Capture the cell that displays the provided text and extract its [X, Y] central coordinate. 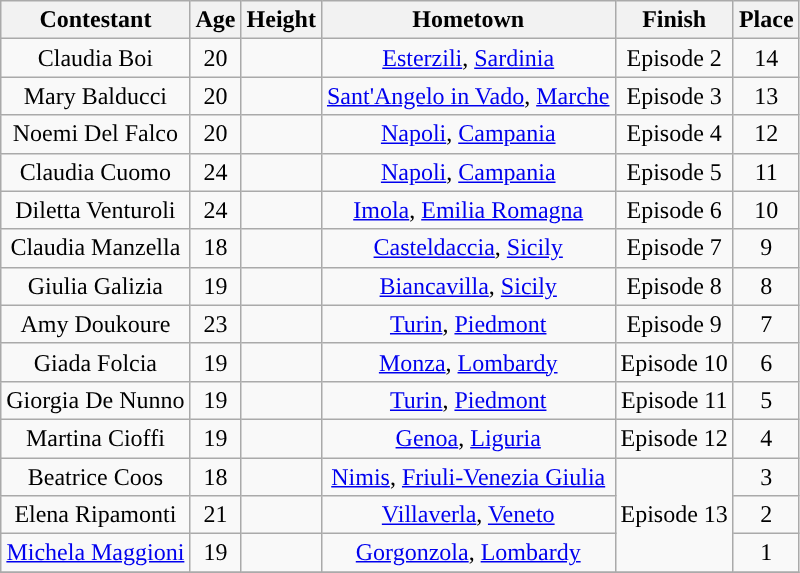
9 [766, 248]
23 [216, 324]
1 [766, 553]
Episode 9 [674, 324]
Villaverla, Veneto [468, 515]
14 [766, 58]
3 [766, 477]
Episode 5 [674, 172]
Episode 4 [674, 134]
Giorgia De Nunno [96, 400]
Martina Cioffi [96, 438]
Hometown [468, 20]
Episode 7 [674, 248]
Claudia Manzella [96, 248]
13 [766, 96]
Nimis, Friuli-Venezia Giulia [468, 477]
Giulia Galizia [96, 286]
6 [766, 362]
Beatrice Coos [96, 477]
Height [281, 20]
Mary Balducci [96, 96]
Episode 10 [674, 362]
Esterzili, Sardinia [468, 58]
Finish [674, 20]
Monza, Lombardy [468, 362]
Michela Maggioni [96, 553]
Elena Ripamonti [96, 515]
7 [766, 324]
11 [766, 172]
Episode 3 [674, 96]
21 [216, 515]
10 [766, 210]
Claudia Cuomo [96, 172]
Episode 12 [674, 438]
8 [766, 286]
2 [766, 515]
Sant'Angelo in Vado, Marche [468, 96]
Age [216, 20]
5 [766, 400]
12 [766, 134]
4 [766, 438]
Episode 13 [674, 515]
Casteldaccia, Sicily [468, 248]
Giada Folcia [96, 362]
Genoa, Liguria [468, 438]
Episode 2 [674, 58]
Biancavilla, Sicily [468, 286]
Claudia Boi [96, 58]
Place [766, 20]
Contestant [96, 20]
Amy Doukoure [96, 324]
Diletta Venturoli [96, 210]
Imola, Emilia Romagna [468, 210]
Gorgonzola, Lombardy [468, 553]
Noemi Del Falco [96, 134]
Episode 11 [674, 400]
Episode 6 [674, 210]
Episode 8 [674, 286]
